For the text-containing cell, return its midpoint in (x, y) coordinate format. 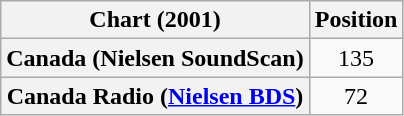
Chart (2001) (155, 20)
Position (356, 20)
Canada (Nielsen SoundScan) (155, 58)
135 (356, 58)
Canada Radio (Nielsen BDS) (155, 96)
72 (356, 96)
